Find where the given text appears and provide that cell's center as (x, y) coordinate. 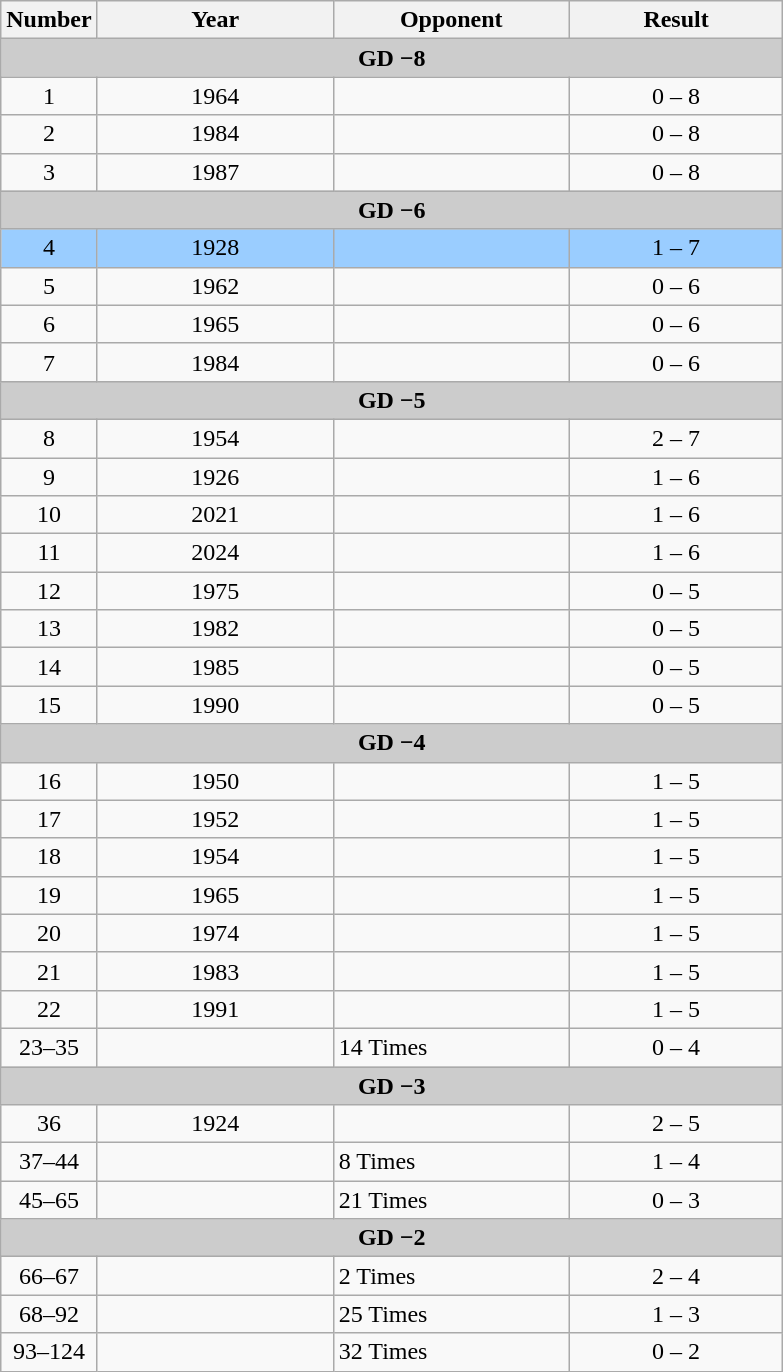
0 – 3 (676, 1200)
37–44 (49, 1162)
6 (49, 324)
GD −3 (392, 1085)
1974 (215, 933)
1962 (215, 286)
1 – 3 (676, 1314)
25 Times (451, 1314)
GD −6 (392, 210)
9 (49, 477)
8 (49, 438)
2 (49, 134)
1 – 4 (676, 1162)
Opponent (451, 20)
18 (49, 857)
Result (676, 20)
0 – 4 (676, 1047)
21 Times (451, 1200)
GD −8 (392, 58)
68–92 (49, 1314)
2 – 5 (676, 1124)
GD −4 (392, 743)
5 (49, 286)
1950 (215, 781)
11 (49, 553)
23–35 (49, 1047)
93–124 (49, 1352)
22 (49, 1009)
1928 (215, 248)
2 – 7 (676, 438)
2021 (215, 515)
3 (49, 172)
36 (49, 1124)
16 (49, 781)
1985 (215, 667)
32 Times (451, 1352)
1964 (215, 96)
1926 (215, 477)
1990 (215, 705)
14 Times (451, 1047)
1987 (215, 172)
66–67 (49, 1276)
Number (49, 20)
1952 (215, 819)
2 Times (451, 1276)
14 (49, 667)
0 – 2 (676, 1352)
GD −5 (392, 400)
1982 (215, 629)
8 Times (451, 1162)
10 (49, 515)
1 (49, 96)
15 (49, 705)
21 (49, 971)
4 (49, 248)
45–65 (49, 1200)
2024 (215, 553)
1924 (215, 1124)
2 – 4 (676, 1276)
GD −2 (392, 1238)
12 (49, 591)
1991 (215, 1009)
20 (49, 933)
17 (49, 819)
Year (215, 20)
7 (49, 362)
1 – 7 (676, 248)
1983 (215, 971)
1975 (215, 591)
13 (49, 629)
19 (49, 895)
